Detect which cell encompasses the target text, then output its (x, y) center coordinate. 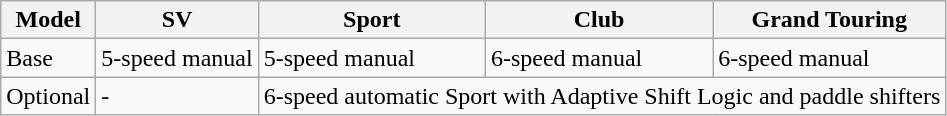
Model (48, 20)
Base (48, 58)
SV (177, 20)
6-speed automatic Sport with Adaptive Shift Logic and paddle shifters (602, 96)
Optional (48, 96)
Sport (372, 20)
- (177, 96)
Club (598, 20)
Grand Touring (830, 20)
